Output the (X, Y) coordinate of the center of the cell containing the given text.  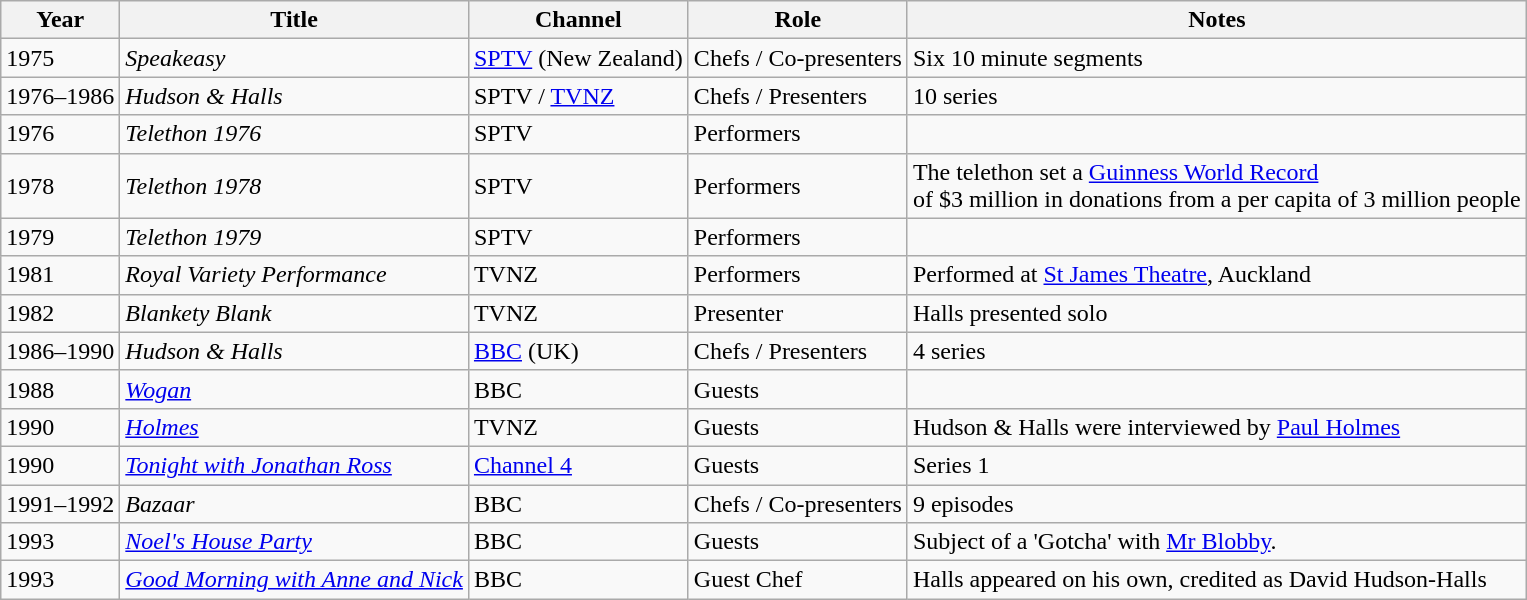
1976 (60, 134)
Halls presented solo (1216, 313)
1991–1992 (60, 503)
Role (798, 20)
Performed at St James Theatre, Auckland (1216, 275)
Hudson & Halls were interviewed by Paul Holmes (1216, 427)
1975 (60, 58)
1979 (60, 237)
1976–1986 (60, 96)
1988 (60, 389)
9 episodes (1216, 503)
Holmes (294, 427)
Subject of a 'Gotcha' with Mr Blobby. (1216, 542)
Presenter (798, 313)
Noel's House Party (294, 542)
SPTV (New Zealand) (578, 58)
Channel (578, 20)
1978 (60, 186)
Guest Chef (798, 580)
4 series (1216, 351)
Speakeasy (294, 58)
Tonight with Jonathan Ross (294, 465)
Notes (1216, 20)
Royal Variety Performance (294, 275)
Telethon 1979 (294, 237)
Telethon 1976 (294, 134)
Six 10 minute segments (1216, 58)
Good Morning with Anne and Nick (294, 580)
Year (60, 20)
The telethon set a Guinness World Recordof $3 million in donations from a per capita of 3 million people (1216, 186)
1981 (60, 275)
Bazaar (294, 503)
SPTV / TVNZ (578, 96)
Channel 4 (578, 465)
Wogan (294, 389)
1982 (60, 313)
Halls appeared on his own, credited as David Hudson-Halls (1216, 580)
Series 1 (1216, 465)
Blankety Blank (294, 313)
1986–1990 (60, 351)
BBC (UK) (578, 351)
Telethon 1978 (294, 186)
10 series (1216, 96)
Title (294, 20)
